Identify which cell holds the provided text, then report its (X, Y) central coordinate. 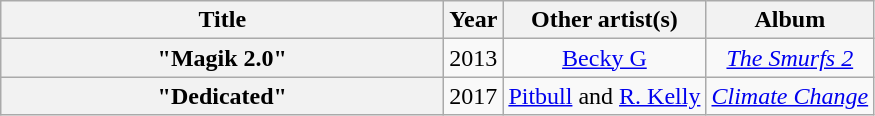
The Smurfs 2 (790, 58)
Year (474, 20)
Becky G (604, 58)
2013 (474, 58)
Album (790, 20)
Pitbull and R. Kelly (604, 96)
2017 (474, 96)
Title (222, 20)
"Dedicated" (222, 96)
Climate Change (790, 96)
"Magik 2.0" (222, 58)
Other artist(s) (604, 20)
